Search for the cell housing the specified text and yield its [X, Y] center coordinate. 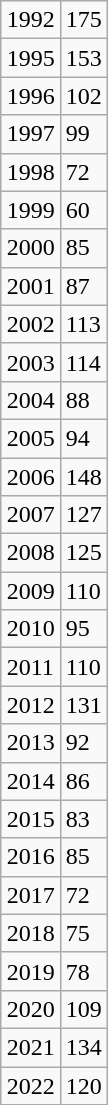
2003 [30, 362]
1999 [30, 210]
99 [84, 134]
88 [84, 400]
2001 [30, 286]
86 [84, 781]
2016 [30, 857]
2005 [30, 438]
2020 [30, 1009]
2011 [30, 667]
175 [84, 20]
83 [84, 819]
2007 [30, 515]
127 [84, 515]
153 [84, 58]
2018 [30, 933]
125 [84, 553]
109 [84, 1009]
2009 [30, 591]
131 [84, 705]
2021 [30, 1047]
134 [84, 1047]
2004 [30, 400]
2012 [30, 705]
1996 [30, 96]
94 [84, 438]
2013 [30, 743]
1997 [30, 134]
113 [84, 324]
2015 [30, 819]
2000 [30, 248]
1992 [30, 20]
2006 [30, 477]
102 [84, 96]
2022 [30, 1085]
87 [84, 286]
78 [84, 971]
148 [84, 477]
2019 [30, 971]
1995 [30, 58]
75 [84, 933]
2002 [30, 324]
1998 [30, 172]
92 [84, 743]
2008 [30, 553]
2010 [30, 629]
114 [84, 362]
60 [84, 210]
95 [84, 629]
2014 [30, 781]
2017 [30, 895]
120 [84, 1085]
